Extract the [X, Y] coordinate from the center of the cell holding the provided text.  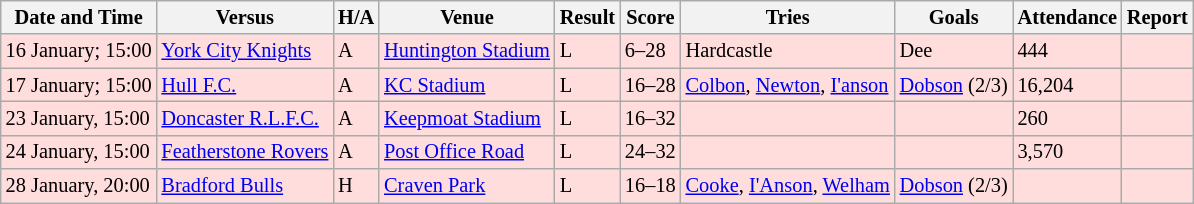
16,204 [1068, 85]
Versus [246, 17]
Post Office Road [467, 152]
KC Stadium [467, 85]
Hardcastle [788, 51]
Report [1158, 17]
Doncaster R.L.F.C. [246, 118]
Score [650, 17]
16–32 [650, 118]
23 January, 15:00 [79, 118]
16–28 [650, 85]
Featherstone Rovers [246, 152]
Goals [954, 17]
Result [588, 17]
260 [1068, 118]
16 January; 15:00 [79, 51]
Venue [467, 17]
Date and Time [79, 17]
Bradford Bulls [246, 186]
Huntington Stadium [467, 51]
24 January, 15:00 [79, 152]
28 January, 20:00 [79, 186]
6–28 [650, 51]
Craven Park [467, 186]
444 [1068, 51]
17 January; 15:00 [79, 85]
Attendance [1068, 17]
24–32 [650, 152]
H/A [356, 17]
16–18 [650, 186]
York City Knights [246, 51]
Dee [954, 51]
H [356, 186]
3,570 [1068, 152]
Cooke, I'Anson, Welham [788, 186]
Tries [788, 17]
Hull F.C. [246, 85]
Colbon, Newton, I'anson [788, 85]
Keepmoat Stadium [467, 118]
